Output the (x, y) coordinate of the center of the cell containing the given text.  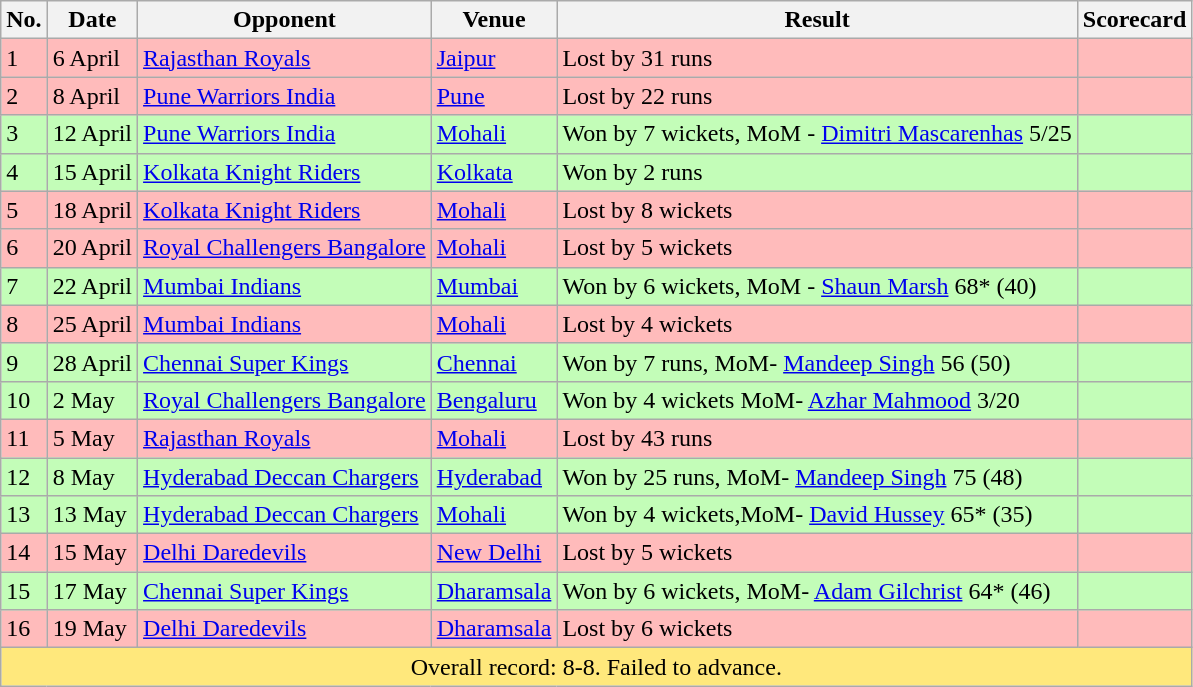
Mumbai (494, 286)
2 May (92, 400)
22 April (92, 286)
Won by 4 wickets MoM- Azhar Mahmood 3/20 (817, 400)
Lost by 6 wickets (817, 629)
Jaipur (494, 58)
Bengaluru (494, 400)
Lost by 31 runs (817, 58)
18 April (92, 210)
Won by 4 wickets,MoM- David Hussey 65* (35) (817, 515)
4 (24, 172)
Won by 7 wickets, MoM - Dimitri Mascarenhas 5/25 (817, 134)
28 April (92, 362)
7 (24, 286)
1 (24, 58)
Won by 6 wickets, MoM- Adam Gilchrist 64* (46) (817, 591)
Kolkata (494, 172)
15 (24, 591)
Won by 25 runs, MoM- Mandeep Singh 75 (48) (817, 477)
5 May (92, 438)
6 (24, 248)
8 April (92, 96)
3 (24, 134)
13 May (92, 515)
10 (24, 400)
13 (24, 515)
2 (24, 96)
Scorecard (1134, 20)
Date (92, 20)
5 (24, 210)
Lost by 4 wickets (817, 324)
15 April (92, 172)
25 April (92, 324)
Won by 2 runs (817, 172)
16 (24, 629)
12 April (92, 134)
11 (24, 438)
Opponent (285, 20)
14 (24, 553)
Overall record: 8-8. Failed to advance. (596, 667)
Won by 6 wickets, MoM - Shaun Marsh 68* (40) (817, 286)
6 April (92, 58)
New Delhi (494, 553)
Lost by 22 runs (817, 96)
Pune (494, 96)
Chennai (494, 362)
8 (24, 324)
8 May (92, 477)
19 May (92, 629)
20 April (92, 248)
Hyderabad (494, 477)
15 May (92, 553)
Won by 7 runs, MoM- Mandeep Singh 56 (50) (817, 362)
Result (817, 20)
No. (24, 20)
Lost by 43 runs (817, 438)
Lost by 8 wickets (817, 210)
12 (24, 477)
17 May (92, 591)
Venue (494, 20)
9 (24, 362)
